Scan for the cell matching the given text and deliver its (x, y) coordinate at center. 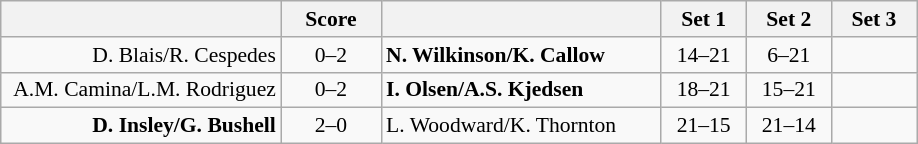
6–21 (788, 55)
L. Woodward/K. Thornton (521, 126)
21–14 (788, 126)
18–21 (704, 90)
Set 2 (788, 19)
A.M. Camina/L.M. Rodriguez (141, 90)
N. Wilkinson/K. Callow (521, 55)
Set 1 (704, 19)
D. Blais/R. Cespedes (141, 55)
2–0 (331, 126)
14–21 (704, 55)
21–15 (704, 126)
Score (331, 19)
Set 3 (874, 19)
I. Olsen/A.S. Kjedsen (521, 90)
D. Insley/G. Bushell (141, 126)
15–21 (788, 90)
